Pinpoint the cell where the given text exists, returning its (X, Y) midpoint coordinate. 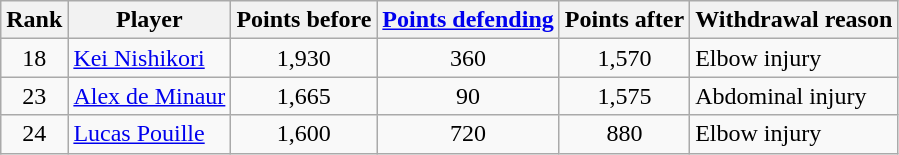
Kei Nishikori (150, 58)
Player (150, 20)
Lucas Pouille (150, 134)
1,570 (624, 58)
Withdrawal reason (794, 20)
90 (468, 96)
24 (34, 134)
Abdominal injury (794, 96)
1,575 (624, 96)
720 (468, 134)
Points after (624, 20)
1,600 (304, 134)
Points defending (468, 20)
Rank (34, 20)
Points before (304, 20)
18 (34, 58)
Alex de Minaur (150, 96)
23 (34, 96)
1,930 (304, 58)
360 (468, 58)
1,665 (304, 96)
880 (624, 134)
